Determine the (x, y) coordinate at the center of the cell enclosing the given text.  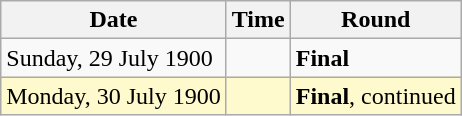
Round (376, 20)
Final (376, 58)
Sunday, 29 July 1900 (114, 58)
Monday, 30 July 1900 (114, 96)
Time (258, 20)
Final, continued (376, 96)
Date (114, 20)
